Locate the cell with the specified text and output its [x, y] center coordinate. 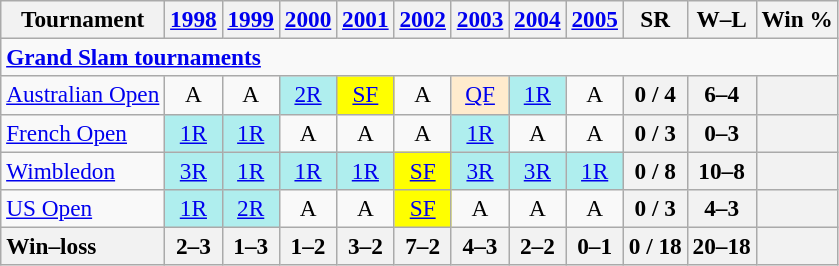
SR [655, 19]
French Open [83, 133]
0–1 [594, 246]
0–3 [722, 133]
1999 [250, 19]
6–4 [722, 95]
Win % [797, 19]
Tournament [83, 19]
1–2 [308, 246]
QF [480, 95]
Australian Open [83, 95]
2002 [422, 19]
2000 [308, 19]
0 / 8 [655, 170]
Win–loss [83, 246]
0 / 18 [655, 246]
20–18 [722, 246]
0 / 4 [655, 95]
1–3 [250, 246]
Wimbledon [83, 170]
2003 [480, 19]
Grand Slam tournaments [420, 57]
2005 [594, 19]
2004 [538, 19]
US Open [83, 208]
1998 [194, 19]
2–3 [194, 246]
2001 [366, 19]
7–2 [422, 246]
W–L [722, 19]
3–2 [366, 246]
2–2 [538, 246]
10–8 [722, 170]
